Extract the [X, Y] coordinate from the center of the cell holding the provided text.  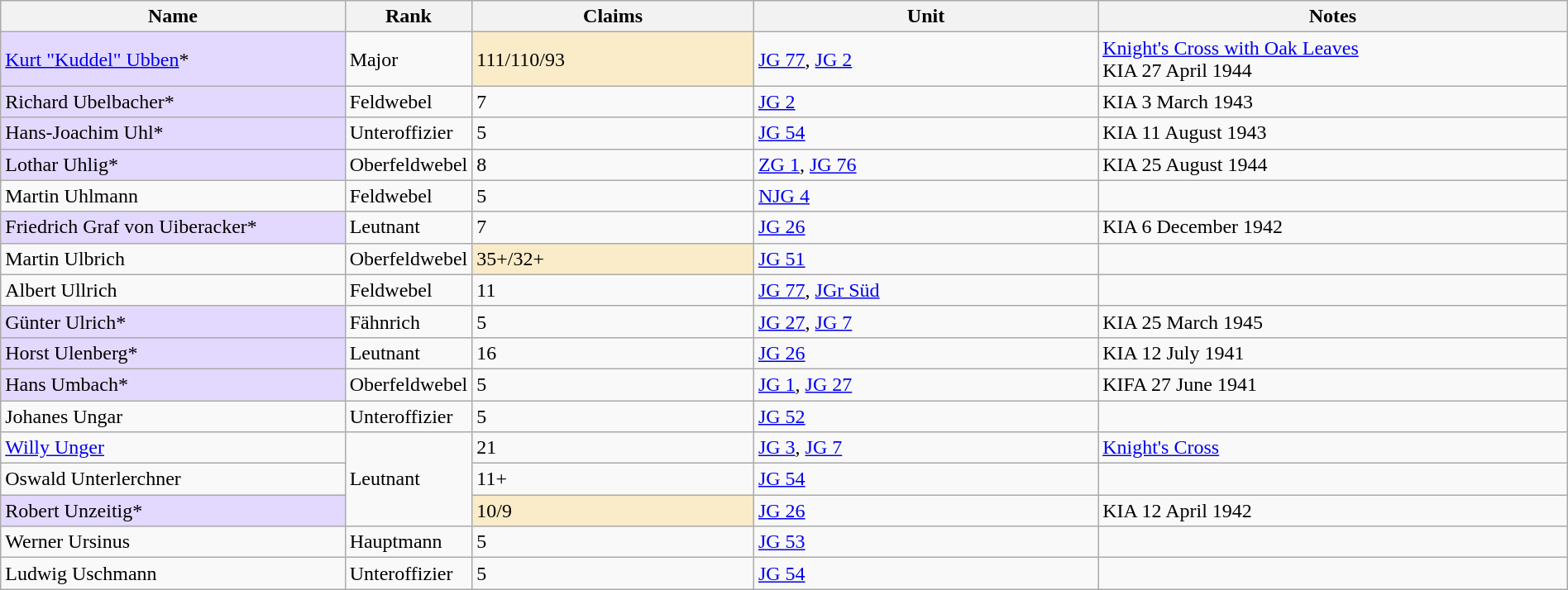
KIA 12 July 1941 [1333, 353]
Oswald Unterlerchner [173, 479]
Hauptmann [409, 542]
JG 52 [925, 416]
KIFA 27 June 1941 [1333, 384]
16 [614, 353]
Knight's Cross [1333, 448]
KIA 25 August 1944 [1333, 164]
35+/32+ [614, 259]
111/110/93 [614, 59]
Kurt "Kuddel" Ubben* [173, 59]
KIA 25 March 1945 [1333, 321]
Albert Ullrich [173, 290]
Unit [925, 17]
NJG 4 [925, 196]
Ludwig Uschmann [173, 573]
Fähnrich [409, 321]
KIA 12 April 1942 [1333, 511]
JG 2 [925, 102]
Martin Ulbrich [173, 259]
JG 77, JG 2 [925, 59]
JG 53 [925, 542]
Lothar Uhlig* [173, 164]
Name [173, 17]
Martin Uhlmann [173, 196]
JG 1, JG 27 [925, 384]
KIA 6 December 1942 [1333, 227]
ZG 1, JG 76 [925, 164]
JG 27, JG 7 [925, 321]
Rank [409, 17]
Richard Ubelbacher* [173, 102]
Horst Ulenberg* [173, 353]
Claims [614, 17]
Johanes Ungar [173, 416]
KIA 11 August 1943 [1333, 133]
Willy Unger [173, 448]
Friedrich Graf von Uiberacker* [173, 227]
Hans Umbach* [173, 384]
Notes [1333, 17]
11+ [614, 479]
JG 77, JGr Süd [925, 290]
KIA 3 March 1943 [1333, 102]
8 [614, 164]
11 [614, 290]
Major [409, 59]
Günter Ulrich* [173, 321]
JG 51 [925, 259]
10/9 [614, 511]
Knight's Cross with Oak LeavesKIA 27 April 1944 [1333, 59]
Hans-Joachim Uhl* [173, 133]
JG 3, JG 7 [925, 448]
Robert Unzeitig* [173, 511]
21 [614, 448]
Werner Ursinus [173, 542]
